Pinpoint the cell where the given text exists, returning its [x, y] midpoint coordinate. 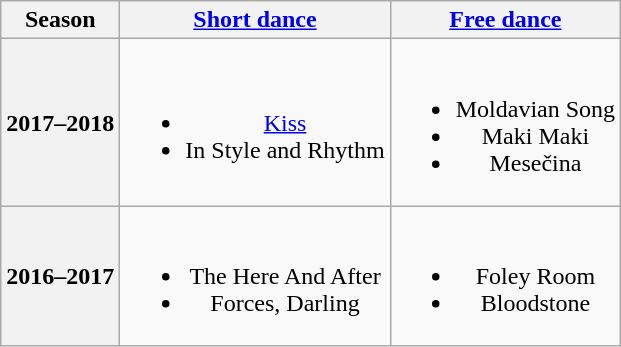
Free dance [505, 20]
Foley Room Bloodstone [505, 276]
2016–2017 [60, 276]
The Here And After Forces, Darling [255, 276]
Kiss In Style and Rhythm [255, 122]
Short dance [255, 20]
Season [60, 20]
Moldavian Song Maki Maki Mesečina [505, 122]
2017–2018 [60, 122]
